Find where the given text appears and provide that cell's center as [X, Y] coordinate. 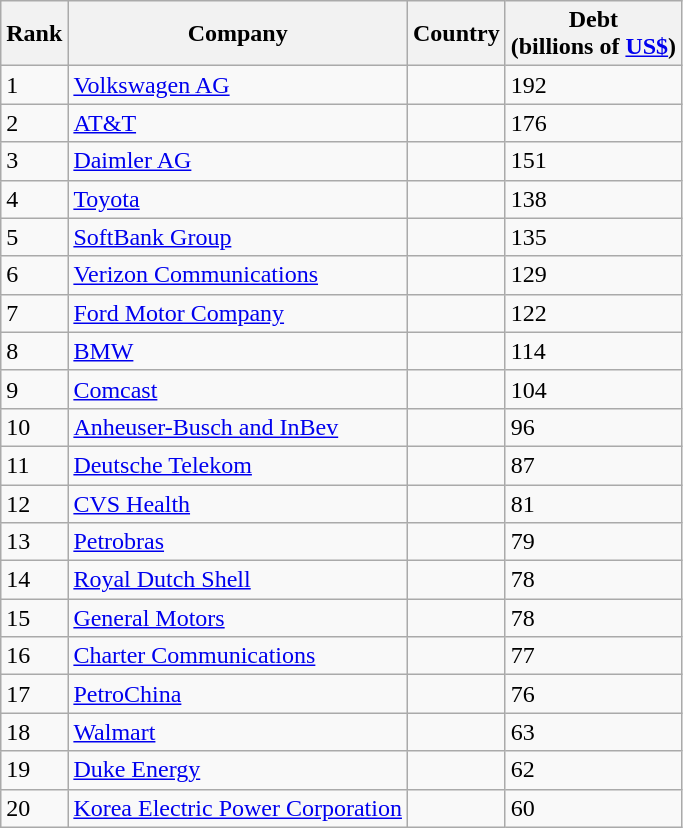
176 [593, 123]
Daimler AG [238, 161]
1 [34, 85]
Charter Communications [238, 656]
87 [593, 465]
63 [593, 732]
104 [593, 389]
129 [593, 275]
18 [34, 732]
Comcast [238, 389]
9 [34, 389]
Korea Electric Power Corporation [238, 808]
Royal Dutch Shell [238, 580]
14 [34, 580]
77 [593, 656]
4 [34, 199]
Walmart [238, 732]
192 [593, 85]
60 [593, 808]
76 [593, 694]
Anheuser-Busch and InBev [238, 427]
Country [456, 34]
10 [34, 427]
2 [34, 123]
CVS Health [238, 503]
15 [34, 618]
Duke Energy [238, 770]
BMW [238, 351]
Deutsche Telekom [238, 465]
79 [593, 542]
8 [34, 351]
General Motors [238, 618]
11 [34, 465]
PetroChina [238, 694]
122 [593, 313]
Company [238, 34]
62 [593, 770]
81 [593, 503]
20 [34, 808]
SoftBank Group [238, 237]
13 [34, 542]
Rank [34, 34]
17 [34, 694]
6 [34, 275]
Volkswagen AG [238, 85]
114 [593, 351]
138 [593, 199]
Verizon Communications [238, 275]
Toyota [238, 199]
7 [34, 313]
12 [34, 503]
96 [593, 427]
AT&T [238, 123]
Petrobras [238, 542]
135 [593, 237]
151 [593, 161]
Ford Motor Company [238, 313]
19 [34, 770]
3 [34, 161]
5 [34, 237]
Debt (billions of US$) [593, 34]
16 [34, 656]
